Output the (x, y) coordinate of the center of the cell containing the given text.  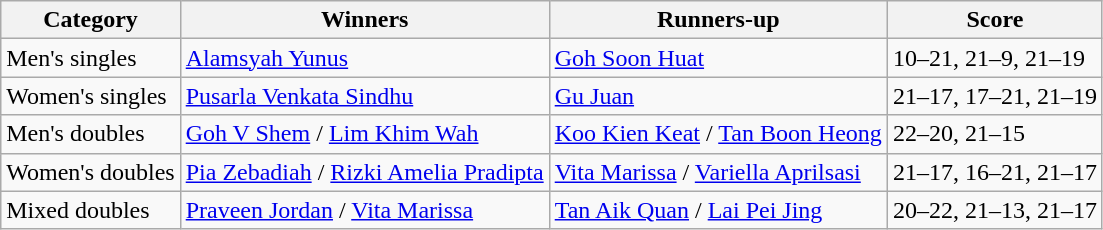
Category (90, 20)
Score (994, 20)
Goh V Shem / Lim Khim Wah (364, 134)
Men's doubles (90, 134)
Goh Soon Huat (718, 58)
Pia Zebadiah / Rizki Amelia Pradipta (364, 172)
21–17, 17–21, 21–19 (994, 96)
Praveen Jordan / Vita Marissa (364, 210)
Mixed doubles (90, 210)
Koo Kien Keat / Tan Boon Heong (718, 134)
20–22, 21–13, 21–17 (994, 210)
Pusarla Venkata Sindhu (364, 96)
10–21, 21–9, 21–19 (994, 58)
22–20, 21–15 (994, 134)
Tan Aik Quan / Lai Pei Jing (718, 210)
Women's singles (90, 96)
Winners (364, 20)
Vita Marissa / Variella Aprilsasi (718, 172)
Alamsyah Yunus (364, 58)
Women's doubles (90, 172)
Runners-up (718, 20)
Men's singles (90, 58)
Gu Juan (718, 96)
21–17, 16–21, 21–17 (994, 172)
